Determine the [X, Y] coordinate at the center of the cell enclosing the given text.  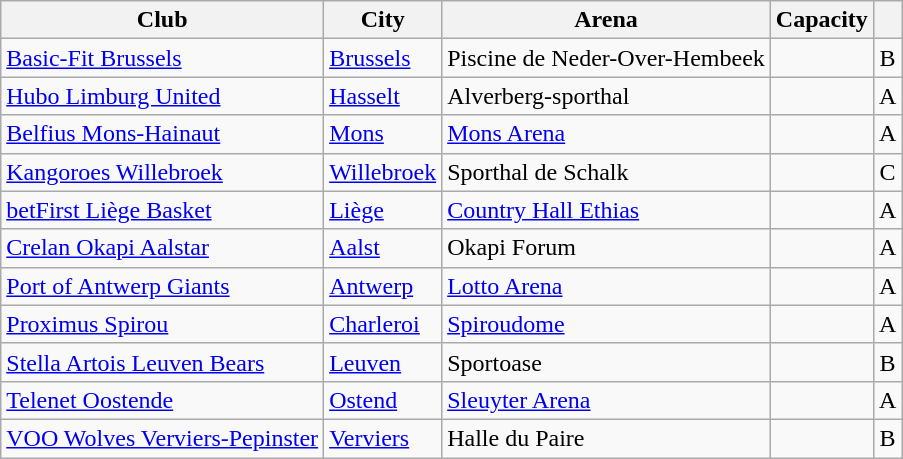
Arena [606, 20]
City [383, 20]
Mons Arena [606, 134]
Charleroi [383, 324]
Kangoroes Willebroek [162, 172]
Brussels [383, 58]
Verviers [383, 438]
Sportoase [606, 362]
Club [162, 20]
Okapi Forum [606, 248]
Alverberg-sporthal [606, 96]
Liège [383, 210]
betFirst Liège Basket [162, 210]
Leuven [383, 362]
Capacity [822, 20]
Crelan Okapi Aalstar [162, 248]
Basic-Fit Brussels [162, 58]
Hasselt [383, 96]
Spiroudome [606, 324]
Aalst [383, 248]
Stella Artois Leuven Bears [162, 362]
Port of Antwerp Giants [162, 286]
Proximus Spirou [162, 324]
Country Hall Ethias [606, 210]
Sleuyter Arena [606, 400]
Hubo Limburg United [162, 96]
Ostend [383, 400]
C [887, 172]
Belfius Mons-Hainaut [162, 134]
Antwerp [383, 286]
Sporthal de Schalk [606, 172]
Mons [383, 134]
Halle du Paire [606, 438]
Lotto Arena [606, 286]
Willebroek [383, 172]
Telenet Oostende [162, 400]
VOO Wolves Verviers-Pepinster [162, 438]
Piscine de Neder-Over-Hembeek [606, 58]
